Pinpoint the cell where the given text exists, returning its (x, y) midpoint coordinate. 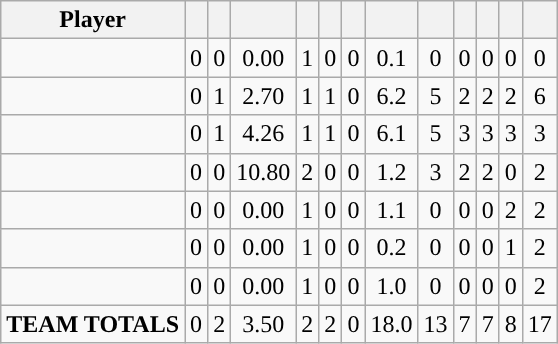
6.2 (392, 96)
1.0 (392, 286)
Player (93, 20)
0.1 (392, 58)
8 (510, 324)
18.0 (392, 324)
TEAM TOTALS (93, 324)
2.70 (264, 96)
0.2 (392, 248)
10.80 (264, 172)
17 (540, 324)
3.50 (264, 324)
6 (540, 96)
4.26 (264, 134)
1.2 (392, 172)
13 (436, 324)
1.1 (392, 210)
6.1 (392, 134)
